Locate the cell with the specified text and output its (X, Y) center coordinate. 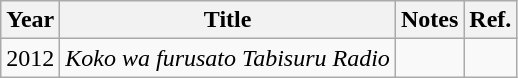
Year (30, 20)
Koko wa furusato Tabisuru Radio (228, 58)
2012 (30, 58)
Title (228, 20)
Notes (429, 20)
Ref. (490, 20)
